Find where the given text appears and provide that cell's center as [X, Y] coordinate. 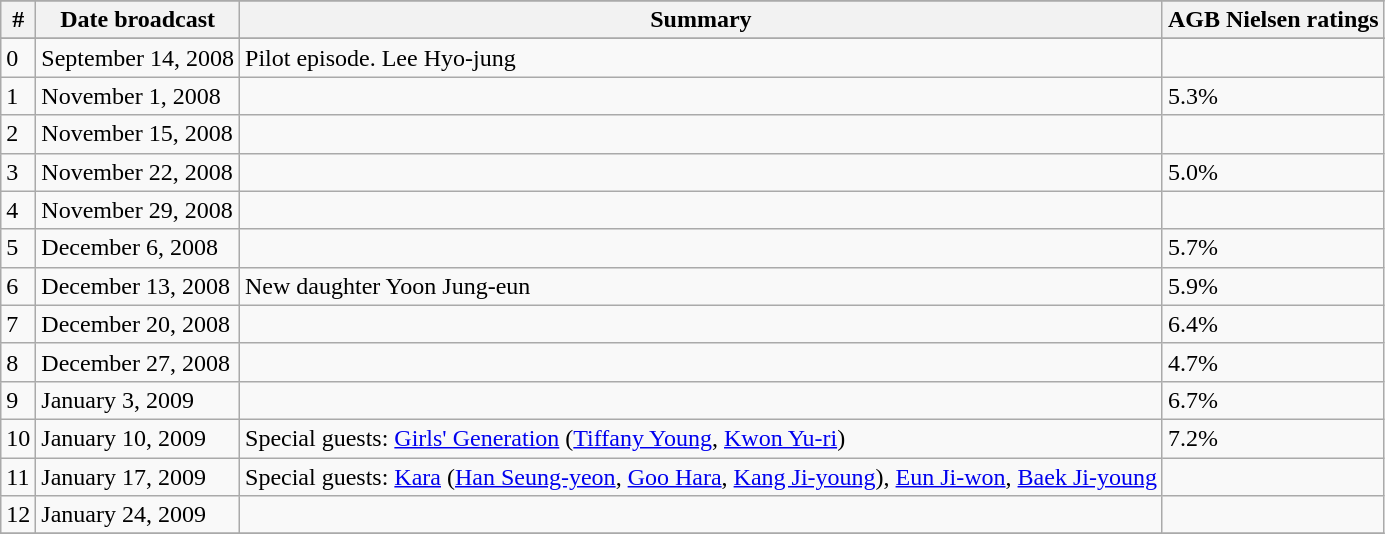
Special guests: Girls' Generation (Tiffany Young, Kwon Yu-ri) [702, 438]
5.0% [1273, 172]
4 [18, 210]
# [18, 20]
9 [18, 400]
2 [18, 134]
November 29, 2008 [138, 210]
0 [18, 58]
Pilot episode. Lee Hyo-jung [702, 58]
December 27, 2008 [138, 362]
Summary [702, 20]
January 17, 2009 [138, 477]
Date broadcast [138, 20]
1 [18, 96]
December 6, 2008 [138, 248]
8 [18, 362]
AGB Nielsen ratings [1273, 20]
6.4% [1273, 324]
11 [18, 477]
December 20, 2008 [138, 324]
7 [18, 324]
New daughter Yoon Jung-eun [702, 286]
September 14, 2008 [138, 58]
10 [18, 438]
January 10, 2009 [138, 438]
4.7% [1273, 362]
6 [18, 286]
5 [18, 248]
January 3, 2009 [138, 400]
7.2% [1273, 438]
5.3% [1273, 96]
January 24, 2009 [138, 515]
6.7% [1273, 400]
12 [18, 515]
3 [18, 172]
November 15, 2008 [138, 134]
5.9% [1273, 286]
November 1, 2008 [138, 96]
December 13, 2008 [138, 286]
5.7% [1273, 248]
November 22, 2008 [138, 172]
Special guests: Kara (Han Seung-yeon, Goo Hara, Kang Ji-young), Eun Ji-won, Baek Ji-young [702, 477]
